Search for the cell housing the specified text and yield its (X, Y) center coordinate. 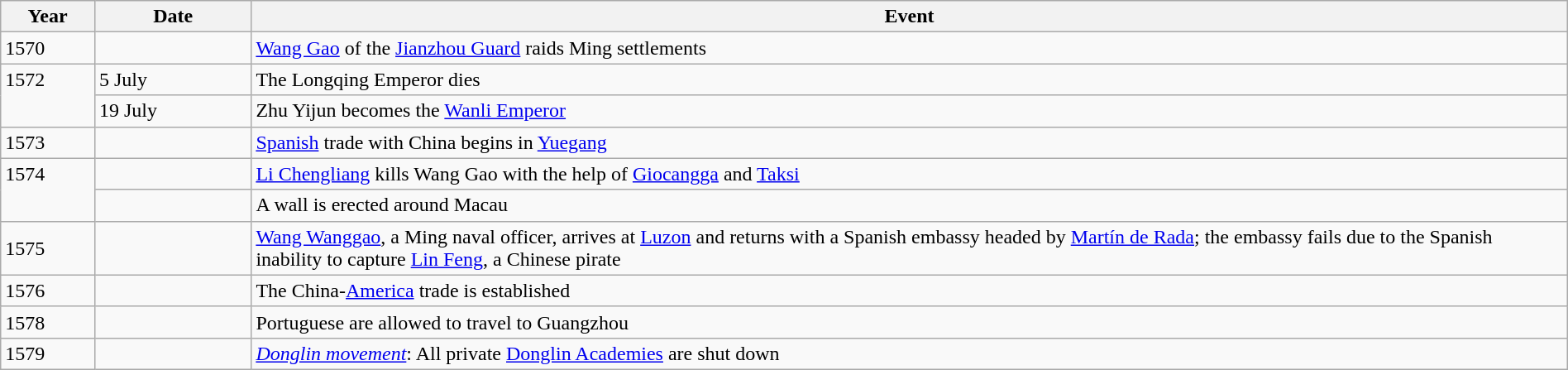
Donglin movement: All private Donglin Academies are shut down (910, 353)
Wang Gao of the Jianzhou Guard raids Ming settlements (910, 48)
1573 (48, 142)
1576 (48, 291)
The Longqing Emperor dies (910, 79)
Date (172, 17)
5 July (172, 79)
A wall is erected around Macau (910, 205)
1570 (48, 48)
Event (910, 17)
Spanish trade with China begins in Yuegang (910, 142)
Li Chengliang kills Wang Gao with the help of Giocangga and Taksi (910, 174)
1572 (48, 95)
Year (48, 17)
The China-America trade is established (910, 291)
1574 (48, 190)
Zhu Yijun becomes the Wanli Emperor (910, 111)
1578 (48, 322)
Portuguese are allowed to travel to Guangzhou (910, 322)
1579 (48, 353)
1575 (48, 248)
19 July (172, 111)
